Return the (X, Y) coordinate for the center point of the cell that contains the specified text.  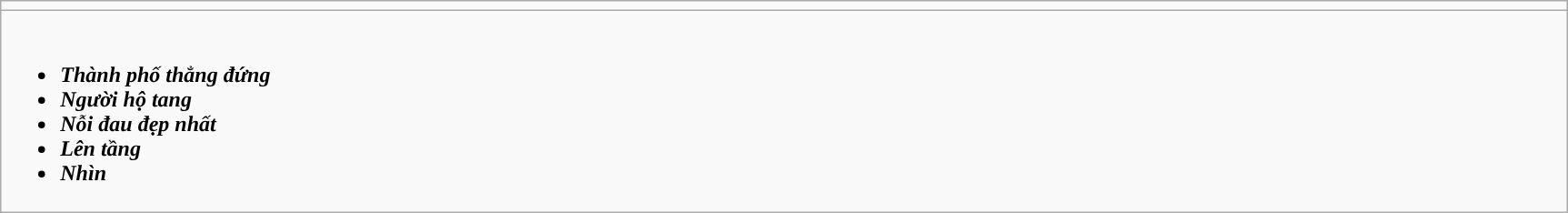
Thành phố thẳng đứngNgười hộ tangNỗi đau đẹp nhấtLên tầngNhìn (784, 111)
